Capture the cell that displays the provided text and extract its [x, y] central coordinate. 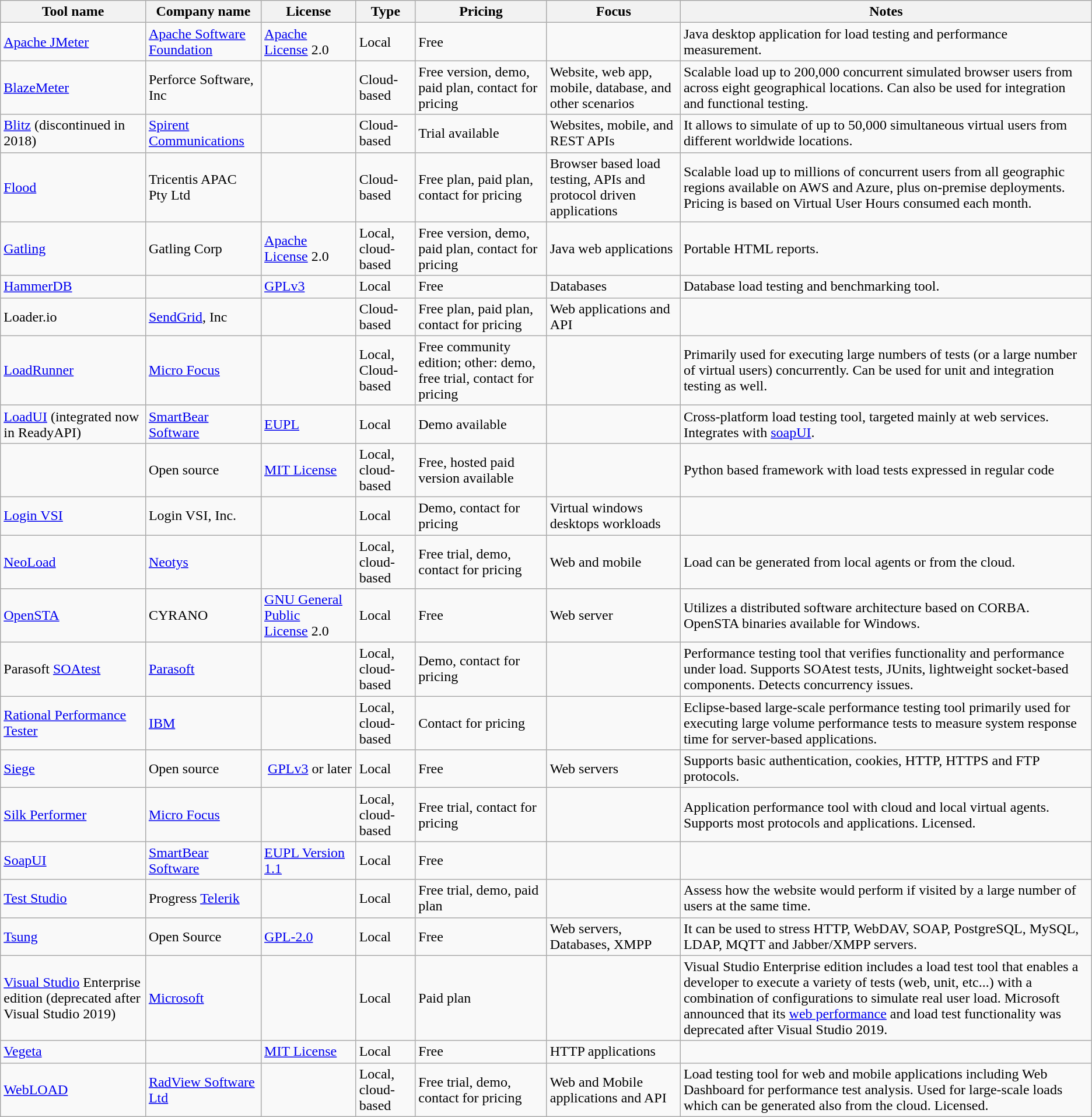
WebLOAD [73, 1090]
Free community edition; other: demo, free trial, contact for pricing [481, 370]
Free trial, contact for pricing [481, 815]
Demo available [481, 424]
Vegeta [73, 1052]
Parasoft [203, 669]
GPL-2.0 [309, 936]
CYRANO [203, 616]
Company name [203, 12]
Web and Mobile applications and API [614, 1090]
Spirent Communications [203, 133]
Application performance tool with cloud and local virtual agents. Supports most protocols and applications. Licensed. [885, 815]
Apache Software Foundation [203, 42]
Gatling Corp [203, 249]
Trial available [481, 133]
Virtual windows desktops workloads [614, 516]
GPLv3 or later [309, 769]
Flood [73, 187]
Parasoft SOAtest [73, 669]
Tool name [73, 12]
Login VSI [73, 516]
SoapUI [73, 860]
RadView Software Ltd [203, 1090]
BlazeMeter [73, 88]
Blitz (discontinued in 2018) [73, 133]
Local, Cloud-based [386, 370]
Test Studio [73, 899]
GNU General Public License 2.0 [309, 616]
It allows to simulate of up to 50,000 simultaneous virtual users from different worldwide locations. [885, 133]
Neotys [203, 561]
Contact for pricing [481, 723]
IBM [203, 723]
Assess how the website would perform if visited by a large number of users at the same time. [885, 899]
Databases [614, 287]
Browser based load testing, APIs and protocol driven applications [614, 187]
Apache JMeter [73, 42]
Tricentis APAC Pty Ltd [203, 187]
LoadUI (integrated now in ReadyAPI) [73, 424]
Rational Performance Tester [73, 723]
Free, hosted paid version available [481, 470]
Web servers [614, 769]
Web server [614, 616]
Utilizes a distributed software architecture based on CORBA. OpenSTA binaries available for Windows. [885, 616]
Python based framework with load tests expressed in regular code [885, 470]
Web applications and API [614, 316]
It can be used to stress HTTP, WebDAV, SOAP, PostgreSQL, MySQL, LDAP, MQTT and Jabber/XMPP servers. [885, 936]
OpenSTA [73, 616]
SendGrid, Inc [203, 316]
Siege [73, 769]
Gatling [73, 249]
Free trial, demo, paid plan [481, 899]
Tsung [73, 936]
Cross-platform load testing tool, targeted mainly at web services. Integrates with soapUI. [885, 424]
Perforce Software, Inc [203, 88]
Type [386, 12]
Load can be generated from local agents or from the cloud. [885, 561]
Supports basic authentication, cookies, HTTP, HTTPS and FTP protocols. [885, 769]
Progress Telerik [203, 899]
Java web applications [614, 249]
GPLv3 [309, 287]
Java desktop application for load testing and performance measurement. [885, 42]
Website, web app, mobile, database, and other scenarios [614, 88]
Visual Studio Enterprise edition (deprecated after Visual Studio 2019) [73, 998]
HTTP applications [614, 1052]
Web servers, Databases, XMPP [614, 936]
Portable HTML reports. [885, 249]
EUPL [309, 424]
NeoLoad [73, 561]
LoadRunner [73, 370]
Database load testing and benchmarking tool. [885, 287]
Websites, mobile, and REST APIs [614, 133]
Paid plan [481, 998]
License [309, 12]
Notes [885, 12]
Login VSI, Inc. [203, 516]
Pricing [481, 12]
Focus [614, 12]
Open Source [203, 936]
Microsoft [203, 998]
Web and mobile [614, 561]
HammerDB [73, 287]
EUPL Version 1.1 [309, 860]
Loader.io [73, 316]
Silk Performer [73, 815]
